For the text-containing cell, return its midpoint in [x, y] coordinate format. 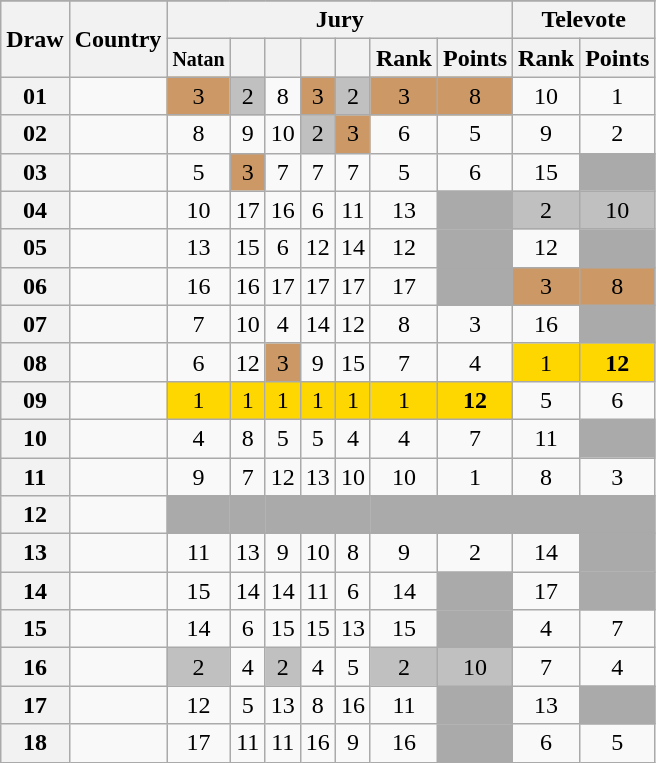
Country [118, 39]
Televote [584, 20]
01 [35, 96]
09 [35, 400]
06 [35, 286]
05 [35, 248]
08 [35, 362]
04 [35, 210]
Draw [35, 39]
03 [35, 172]
02 [35, 134]
Natan [198, 58]
Jury [340, 20]
18 [35, 743]
07 [35, 324]
